Pinpoint the cell where the given text exists, returning its [x, y] midpoint coordinate. 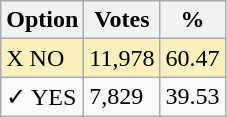
X NO [42, 58]
60.47 [192, 58]
% [192, 20]
39.53 [192, 97]
Option [42, 20]
Votes [122, 20]
✓ YES [42, 97]
11,978 [122, 58]
7,829 [122, 97]
